Scan for the cell matching the given text and deliver its (X, Y) coordinate at center. 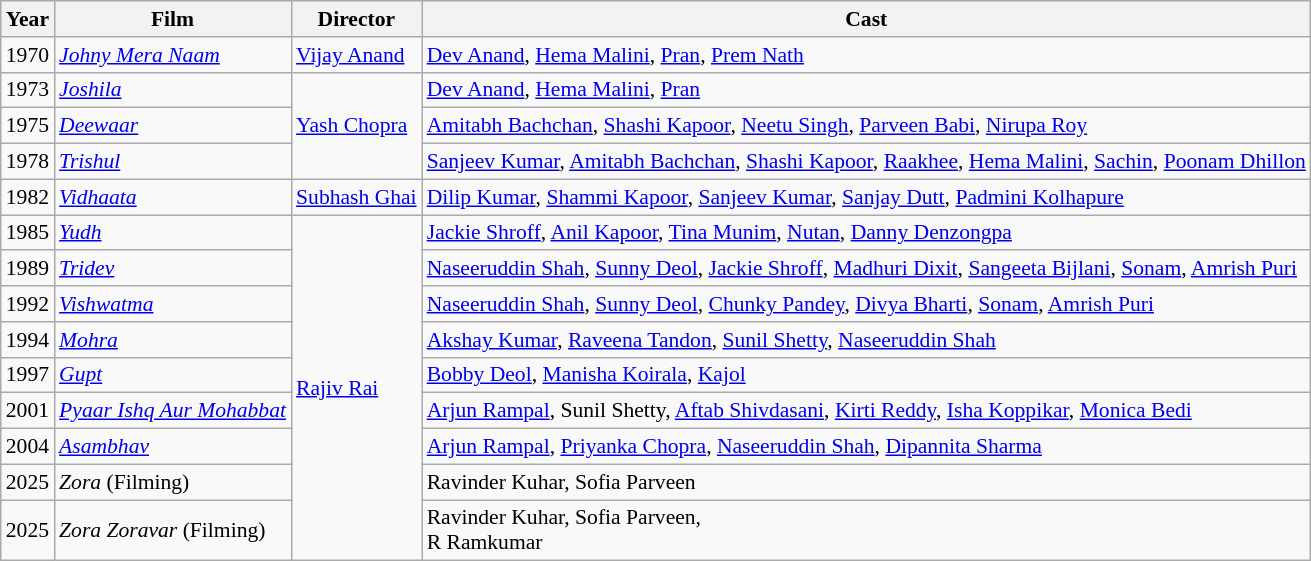
Tridev (172, 269)
Asambhav (172, 447)
1989 (28, 269)
Dev Anand, Hema Malini, Pran (866, 90)
Amitabh Bachchan, Shashi Kapoor, Neetu Singh, Parveen Babi, Nirupa Roy (866, 126)
1985 (28, 233)
Joshila (172, 90)
Sanjeev Kumar, Amitabh Bachchan, Shashi Kapoor, Raakhee, Hema Malini, Sachin, Poonam Dhillon (866, 162)
Bobby Deol, Manisha Koirala, Kajol (866, 375)
Arjun Rampal, Sunil Shetty, Aftab Shivdasani, Kirti Reddy, Isha Koppikar, Monica Bedi (866, 411)
Pyaar Ishq Aur Mohabbat (172, 411)
2004 (28, 447)
Ravinder Kuhar, Sofia Parveen,R Ramkumar (866, 530)
Johny Mera Naam (172, 55)
Director (356, 19)
Subhash Ghai (356, 197)
2001 (28, 411)
Dev Anand, Hema Malini, Pran, Prem Nath (866, 55)
Akshay Kumar, Raveena Tandon, Sunil Shetty, Naseeruddin Shah (866, 340)
Zora Zoravar (Filming) (172, 530)
Trishul (172, 162)
Vidhaata (172, 197)
Naseeruddin Shah, Sunny Deol, Chunky Pandey, Divya Bharti, Sonam, Amrish Puri (866, 304)
1973 (28, 90)
1982 (28, 197)
1978 (28, 162)
Naseeruddin Shah, Sunny Deol, Jackie Shroff, Madhuri Dixit, Sangeeta Bijlani, Sonam, Amrish Puri (866, 269)
Yash Chopra (356, 126)
Rajiv Rai (356, 388)
Jackie Shroff, Anil Kapoor, Tina Munim, Nutan, Danny Denzongpa (866, 233)
Dilip Kumar, Shammi Kapoor, Sanjeev Kumar, Sanjay Dutt, Padmini Kolhapure (866, 197)
1992 (28, 304)
Film (172, 19)
1997 (28, 375)
Gupt (172, 375)
Mohra (172, 340)
Ravinder Kuhar, Sofia Parveen (866, 482)
Cast (866, 19)
Zora (Filming) (172, 482)
Deewaar (172, 126)
Arjun Rampal, Priyanka Chopra, Naseeruddin Shah, Dipannita Sharma (866, 447)
Vishwatma (172, 304)
Vijay Anand (356, 55)
1970 (28, 55)
Year (28, 19)
1975 (28, 126)
Yudh (172, 233)
1994 (28, 340)
